Determine the (x, y) coordinate at the center of the cell enclosing the given text.  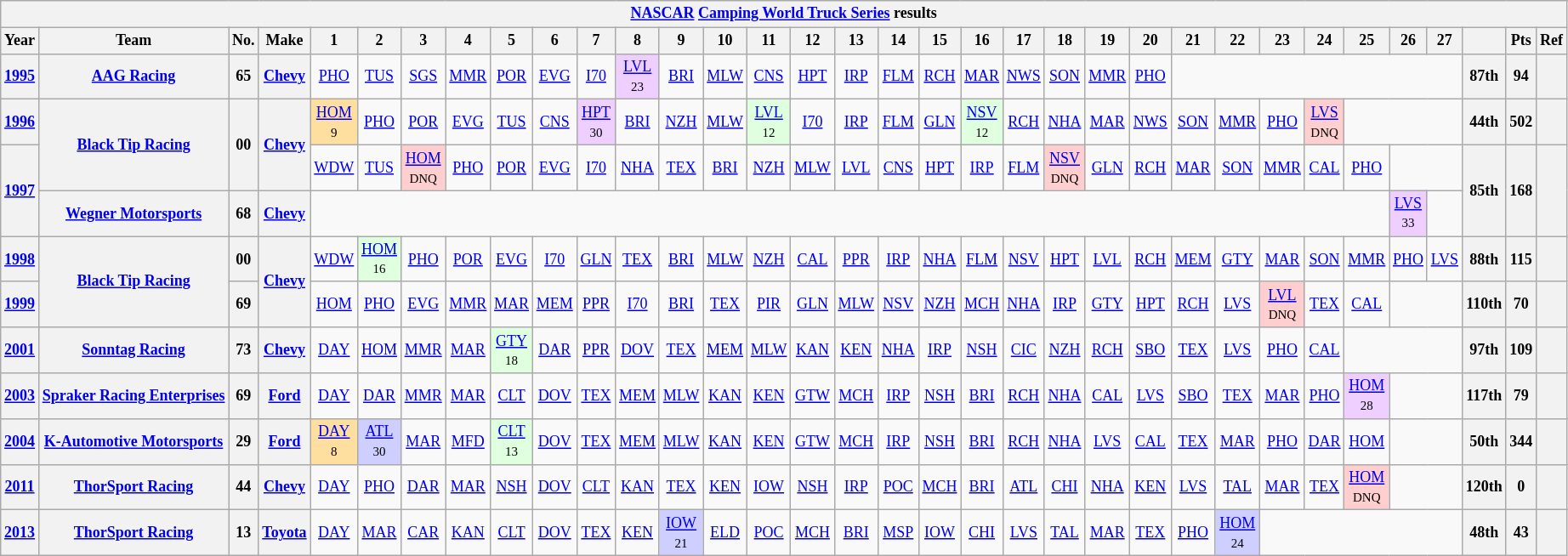
CIC (1024, 350)
MSP (898, 533)
Ref (1552, 41)
AAG Racing (133, 77)
3 (423, 41)
14 (898, 41)
50th (1484, 441)
Spraker Racing Enterprises (133, 396)
Pts (1521, 41)
Toyota (284, 533)
120th (1484, 487)
SGS (423, 77)
NASCAR Camping World Truck Series results (784, 14)
Wegner Motorsports (133, 213)
26 (1408, 41)
29 (243, 441)
1 (334, 41)
109 (1521, 350)
87th (1484, 77)
CAR (423, 533)
23 (1282, 41)
8 (638, 41)
6 (554, 41)
Year (20, 41)
44 (243, 487)
115 (1521, 259)
25 (1367, 41)
21 (1193, 41)
2001 (20, 350)
110th (1484, 304)
LVL23 (638, 77)
HOM28 (1367, 396)
168 (1521, 190)
1996 (20, 122)
65 (243, 77)
ELD (725, 533)
1998 (20, 259)
No. (243, 41)
73 (243, 350)
2 (379, 41)
2003 (20, 396)
18 (1065, 41)
2011 (20, 487)
2004 (20, 441)
19 (1107, 41)
88th (1484, 259)
70 (1521, 304)
CLT13 (512, 441)
68 (243, 213)
HPT30 (596, 122)
15 (940, 41)
9 (680, 41)
7 (596, 41)
MFD (468, 441)
5 (512, 41)
43 (1521, 533)
K-Automotive Motorsports (133, 441)
LVS33 (1408, 213)
16 (982, 41)
97th (1484, 350)
DAY8 (334, 441)
1997 (20, 190)
4 (468, 41)
HOM16 (379, 259)
PIR (769, 304)
94 (1521, 77)
27 (1444, 41)
12 (813, 41)
Sonntag Racing (133, 350)
LVSDNQ (1325, 122)
502 (1521, 122)
HOM9 (334, 122)
Team (133, 41)
2013 (20, 533)
0 (1521, 487)
IOW21 (680, 533)
117th (1484, 396)
ATL30 (379, 441)
48th (1484, 533)
24 (1325, 41)
85th (1484, 190)
GTY18 (512, 350)
NSV12 (982, 122)
NSVDNQ (1065, 167)
17 (1024, 41)
LVL12 (769, 122)
LVLDNQ (1282, 304)
11 (769, 41)
344 (1521, 441)
44th (1484, 122)
1999 (20, 304)
79 (1521, 396)
22 (1238, 41)
10 (725, 41)
ATL (1024, 487)
1995 (20, 77)
20 (1151, 41)
Make (284, 41)
HOM24 (1238, 533)
